Capture the cell that displays the provided text and extract its (X, Y) central coordinate. 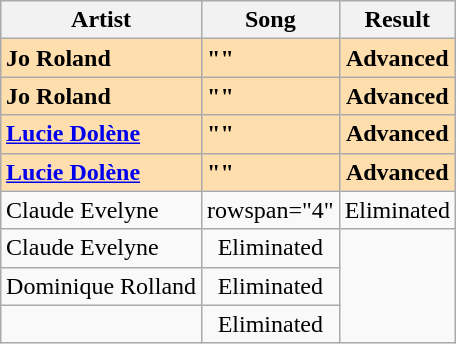
Artist (102, 20)
rowspan="4" (271, 210)
Dominique Rolland (102, 286)
Song (271, 20)
Result (397, 20)
